Return (x, y) of the center of cell containing provided text 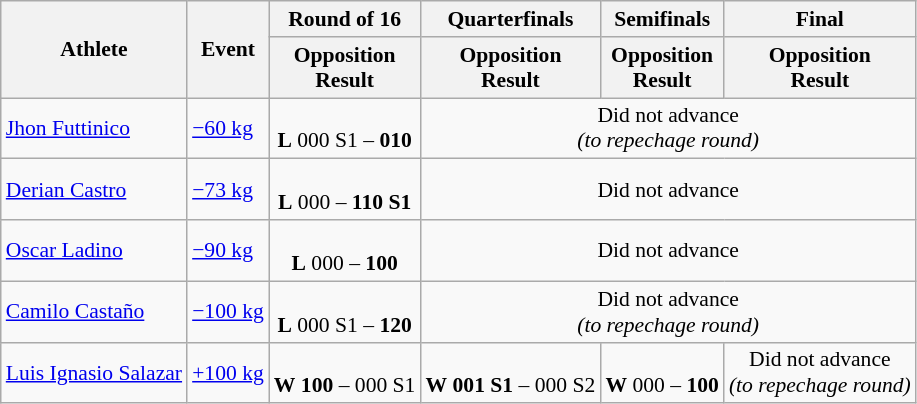
L 000 S1 – 010 (345, 128)
Quarterfinals (510, 19)
Derian Castro (94, 190)
−90 kg (228, 250)
Jhon Futtinico (94, 128)
Oscar Ladino (94, 250)
Camilo Castaño (94, 312)
Final (820, 19)
Round of 16 (345, 19)
W 000 – 100 (662, 372)
−73 kg (228, 190)
L 000 – 110 S1 (345, 190)
Event (228, 50)
−100 kg (228, 312)
Semifinals (662, 19)
+100 kg (228, 372)
Athlete (94, 50)
L 000 – 100 (345, 250)
Luis Ignasio Salazar (94, 372)
L 000 S1 – 120 (345, 312)
W 001 S1 – 000 S2 (510, 372)
W 100 – 000 S1 (345, 372)
−60 kg (228, 128)
